Return [X, Y] of the center of cell containing provided text 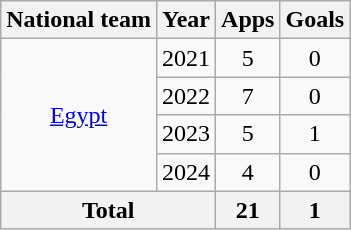
21 [248, 210]
4 [248, 172]
National team [79, 20]
Apps [248, 20]
2021 [186, 58]
Total [108, 210]
Year [186, 20]
2022 [186, 96]
Goals [315, 20]
7 [248, 96]
2023 [186, 134]
Egypt [79, 115]
2024 [186, 172]
